For the text-containing cell, return its midpoint in (x, y) coordinate format. 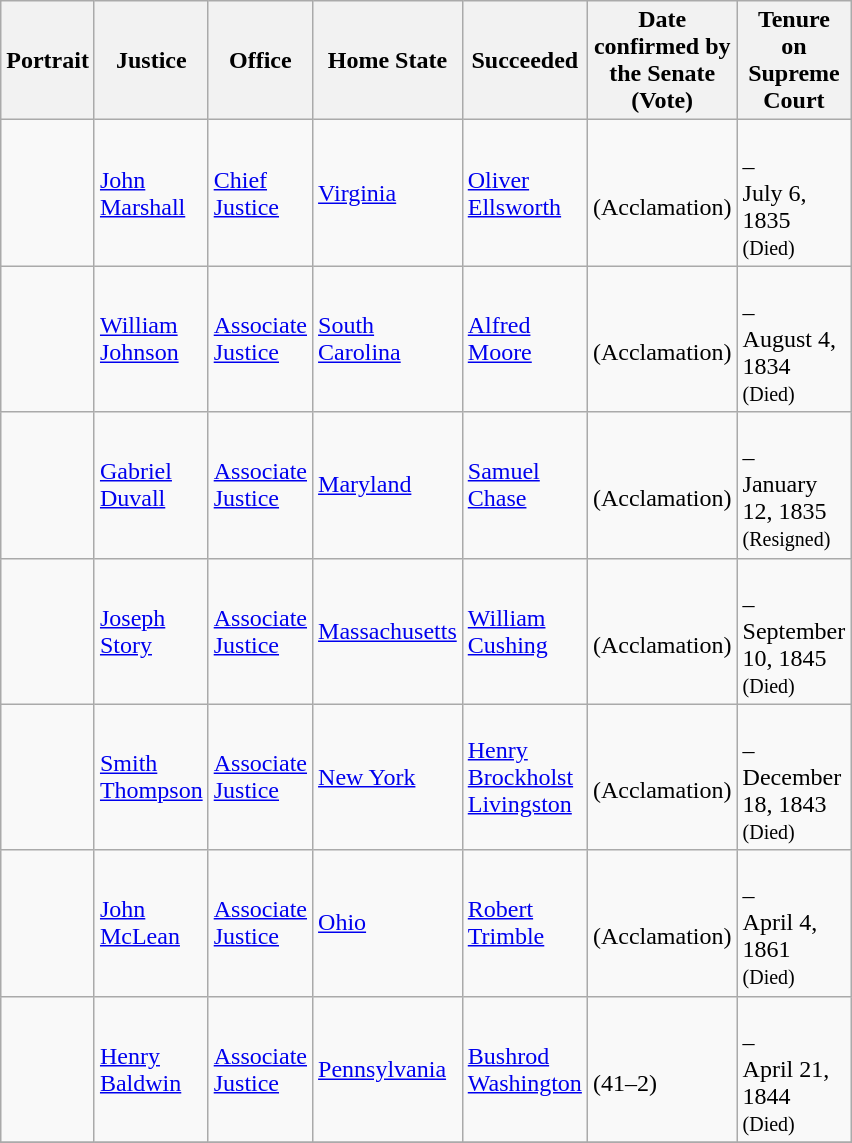
Date confirmed by the Senate(Vote) (662, 60)
Henry Brockholst Livingston (524, 777)
Succeeded (524, 60)
(41–2) (662, 1069)
Home State (388, 60)
Massachusetts (388, 631)
Chief Justice (260, 193)
Oliver Ellsworth (524, 193)
Alfred Moore (524, 339)
Smith Thompson (151, 777)
–July 6, 1835(Died) (794, 193)
Virginia (388, 193)
John McLean (151, 923)
Robert Trimble (524, 923)
Gabriel Duvall (151, 485)
Samuel Chase (524, 485)
John Marshall (151, 193)
South Carolina (388, 339)
–December 18, 1843(Died) (794, 777)
Pennsylvania (388, 1069)
Ohio (388, 923)
–August 4, 1834(Died) (794, 339)
Justice (151, 60)
William Cushing (524, 631)
Portrait (48, 60)
Maryland (388, 485)
New York (388, 777)
Tenure on Supreme Court (794, 60)
William Johnson (151, 339)
–April 21, 1844(Died) (794, 1069)
Bushrod Washington (524, 1069)
–January 12, 1835(Resigned) (794, 485)
Office (260, 60)
–April 4, 1861(Died) (794, 923)
–September 10, 1845(Died) (794, 631)
Joseph Story (151, 631)
Henry Baldwin (151, 1069)
